Capture the cell that displays the provided text and extract its (x, y) central coordinate. 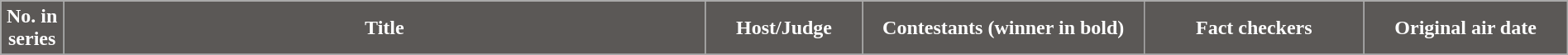
Host/Judge (784, 28)
Title (385, 28)
Contestants (winner in bold) (1004, 28)
Original air date (1465, 28)
Fact checkers (1254, 28)
No. in series (32, 28)
